Capture the cell that displays the provided text and extract its (x, y) central coordinate. 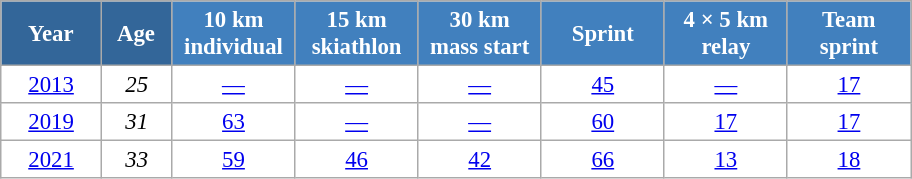
Team sprint (848, 34)
Year (52, 34)
2019 (52, 122)
46 (356, 160)
2021 (52, 160)
45 (602, 85)
15 km skiathlon (356, 34)
Age (136, 34)
33 (136, 160)
30 km mass start (480, 34)
60 (602, 122)
13 (726, 160)
18 (848, 160)
4 × 5 km relay (726, 34)
10 km individual (234, 34)
66 (602, 160)
2013 (52, 85)
31 (136, 122)
25 (136, 85)
Sprint (602, 34)
59 (234, 160)
63 (234, 122)
42 (480, 160)
